Output the [x, y] coordinate of the center of the cell containing the given text.  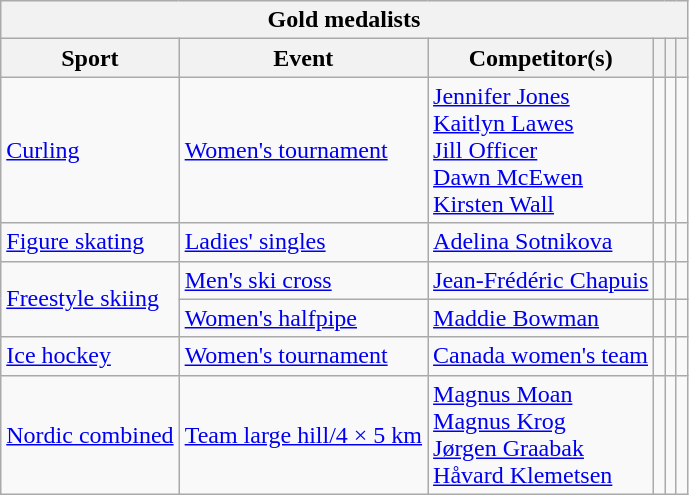
Nordic combined [90, 434]
Ice hockey [90, 356]
Curling [90, 150]
Canada women's team [541, 356]
Magnus MoanMagnus KrogJørgen GraabakHåvard Klemetsen [541, 434]
Event [303, 58]
Freestyle skiing [90, 299]
Jennifer JonesKaitlyn LawesJill OfficerDawn McEwenKirsten Wall [541, 150]
Adelina Sotnikova [541, 242]
Sport [90, 58]
Gold medalists [344, 20]
Ladies' singles [303, 242]
Men's ski cross [303, 280]
Maddie Bowman [541, 318]
Figure skating [90, 242]
Jean-Frédéric Chapuis [541, 280]
Women's halfpipe [303, 318]
Team large hill/4 × 5 km [303, 434]
Competitor(s) [541, 58]
